Return [X, Y] of the center of cell containing provided text 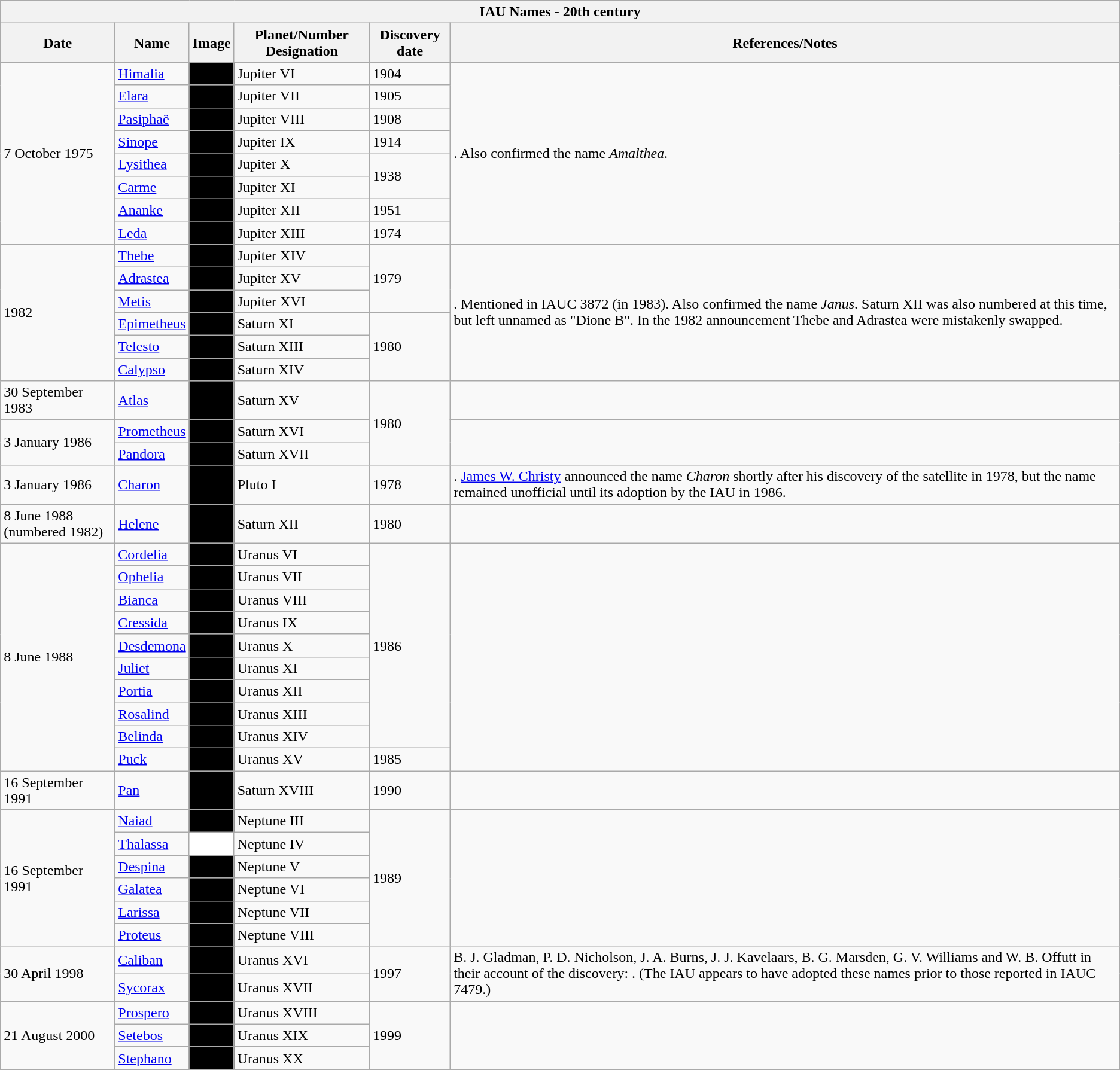
7 October 1975 [57, 153]
8 June 1988(numbered 1982) [57, 524]
1914 [409, 142]
Uranus XII [302, 691]
Himalia [152, 74]
Pan [152, 791]
Larissa [152, 912]
References/Notes [785, 43]
Name [152, 43]
1974 [409, 233]
Saturn XVI [302, 431]
Juliet [152, 668]
Ananke [152, 210]
1986 [409, 646]
Prospero [152, 1013]
Cressida [152, 623]
Pandora [152, 454]
Thalassa [152, 844]
Helene [152, 524]
Belinda [152, 737]
Uranus XIX [302, 1035]
Uranus XVII [302, 987]
Sycorax [152, 987]
1990 [409, 791]
Saturn XI [302, 324]
Jupiter XII [302, 210]
. Also confirmed the name Amalthea. [785, 153]
1985 [409, 760]
Rosalind [152, 714]
1904 [409, 74]
Prometheus [152, 431]
Puck [152, 760]
Planet/Number Designation [302, 43]
Portia [152, 691]
Naiad [152, 821]
30 September 1983 [57, 401]
Jupiter XVI [302, 301]
Uranus VI [302, 554]
1999 [409, 1035]
Neptune V [302, 867]
Uranus VII [302, 577]
Saturn XIV [302, 370]
Calypso [152, 370]
Elara [152, 96]
Uranus XVI [302, 960]
Uranus IX [302, 623]
Atlas [152, 401]
Uranus X [302, 645]
1982 [57, 312]
Carme [152, 187]
Image [212, 43]
Stephano [152, 1058]
Telesto [152, 347]
Jupiter X [302, 164]
1951 [409, 210]
Uranus VIII [302, 600]
Jupiter XIII [302, 233]
Date [57, 43]
1978 [409, 484]
Jupiter XI [302, 187]
Saturn XIII [302, 347]
Saturn XVIII [302, 791]
Thebe [152, 255]
1905 [409, 96]
Neptune VIII [302, 935]
Jupiter XV [302, 278]
Jupiter XIV [302, 255]
Saturn XV [302, 401]
Leda [152, 233]
Proteus [152, 935]
1989 [409, 878]
Discovery date [409, 43]
Saturn XII [302, 524]
Pluto I [302, 484]
Neptune VI [302, 889]
1938 [409, 176]
Sinope [152, 142]
Uranus XX [302, 1058]
Desdemona [152, 645]
Uranus XIII [302, 714]
Ophelia [152, 577]
8 June 1988 [57, 657]
Neptune III [302, 821]
Jupiter VI [302, 74]
Galatea [152, 889]
Neptune IV [302, 844]
Charon [152, 484]
Uranus XI [302, 668]
30 April 1998 [57, 974]
Adrastea [152, 278]
Pasiphaë [152, 119]
Jupiter IX [302, 142]
Uranus XVIII [302, 1013]
1908 [409, 119]
Uranus XIV [302, 737]
Setebos [152, 1035]
1979 [409, 278]
Despina [152, 867]
Epimetheus [152, 324]
Caliban [152, 960]
Metis [152, 301]
Bianca [152, 600]
Jupiter VIII [302, 119]
Neptune VII [302, 912]
Saturn XVII [302, 454]
21 August 2000 [57, 1035]
1997 [409, 974]
IAU Names - 20th century [560, 12]
Lysithea [152, 164]
Jupiter VII [302, 96]
Cordelia [152, 554]
Uranus XV [302, 760]
